Return [x, y] of the center of cell containing provided text 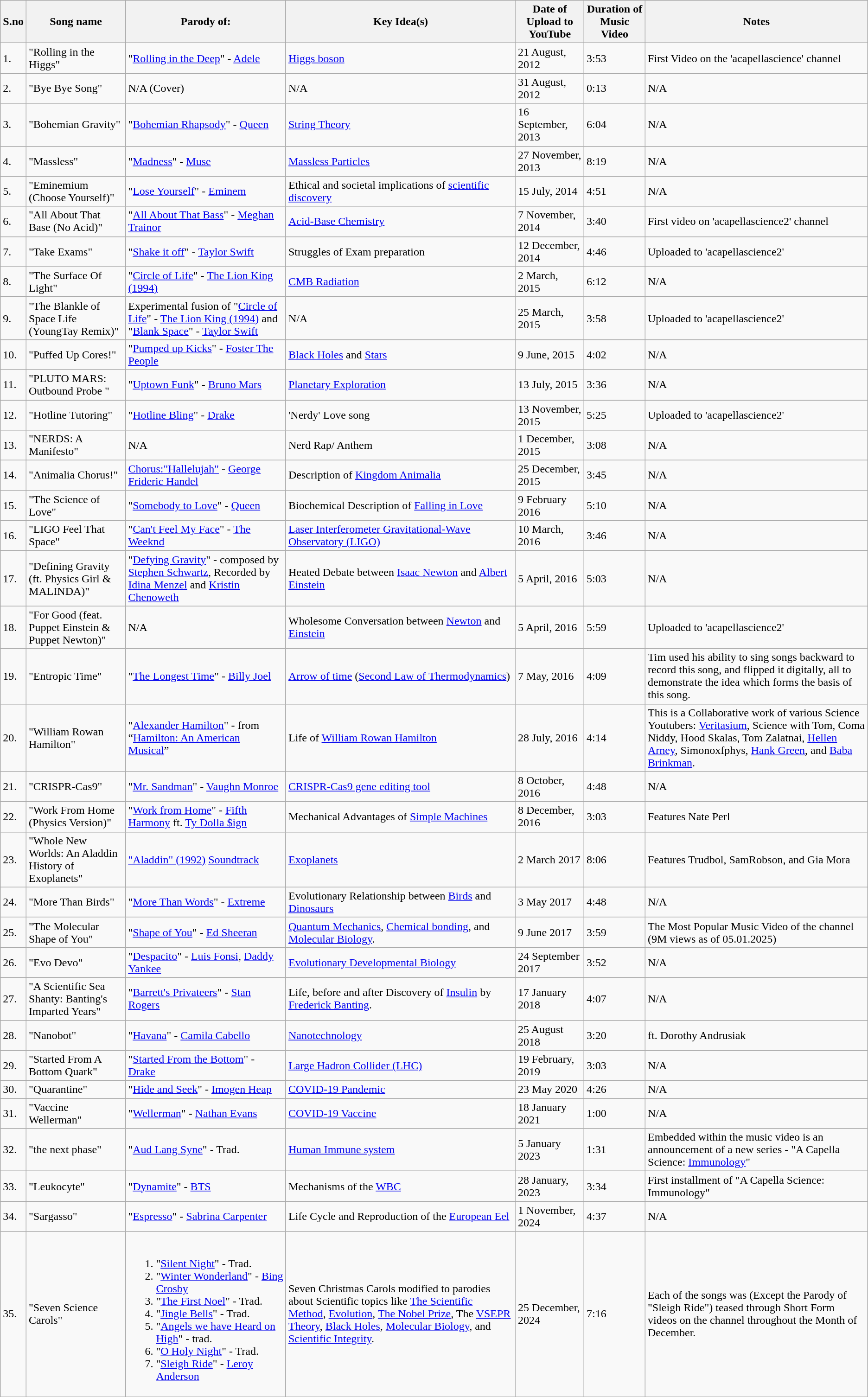
Exoplanets [401, 860]
"The Surface Of Light" [76, 282]
5:59 [615, 627]
First Video on the 'acapellascience' channel [757, 58]
5:25 [615, 415]
32. [13, 1150]
"Mr. Sandman" - Vaughn Monroe [206, 786]
"Shake it off" - Taylor Swift [206, 251]
13 November, 2015 [550, 415]
5:03 [615, 579]
24 September 2017 [550, 963]
Nerd Rap/ Anthem [401, 445]
"Bye Bye Song" [76, 88]
Mechanisms of the WBC [401, 1186]
25 March, 2015 [550, 318]
"Circle of Life" - The Lion King (1994) [206, 282]
Struggles of Exam preparation [401, 251]
17 January 2018 [550, 999]
24. [13, 902]
"Aud Lang Syne" - Trad. [206, 1150]
34. [13, 1217]
Song name [76, 22]
9 June 2017 [550, 932]
"Work From Home (Physics Version)" [76, 817]
11. [13, 385]
Features Trudbol, SamRobson, and Gia Mora [757, 860]
8 December, 2016 [550, 817]
3:58 [615, 318]
Laser Interferometer Gravitational-Wave Observatory (LIGO) [401, 536]
2 March, 2015 [550, 282]
Quantum Mechanics, Chemical bonding, and Molecular Biology. [401, 932]
N/A (Cover) [206, 88]
4:02 [615, 354]
28 July, 2016 [550, 738]
Each of the songs was (Except the Parody of "Sleigh Ride") teased through Short Form videos on the channel throughout the Month of December. [757, 1314]
21 August, 2012 [550, 58]
2. [13, 88]
5:10 [615, 505]
6. [13, 222]
1 November, 2024 [550, 1217]
15 July, 2014 [550, 191]
Experimental fusion of "Circle of Life" - The Lion King (1994) and "Blank Space" - Taylor Swift [206, 318]
12. [13, 415]
"Massless" [76, 161]
"Puffed Up Cores!" [76, 354]
Biochemical Description of Falling in Love [401, 505]
"Uptown Funk" - Bruno Mars [206, 385]
"Somebody to Love" - Queen [206, 505]
3:52 [615, 963]
33. [13, 1186]
6:04 [615, 125]
1. [13, 58]
9 June, 2015 [550, 354]
"Defying Gravity" - composed by Stephen Schwartz, Recorded by Idina Menzel and Kristin Chenoweth [206, 579]
"Despacito" - Luis Fonsi, Daddy Yankee [206, 963]
"Whole New Worlds: An Aladdin History of Exoplanets" [76, 860]
Mechanical Advantages of Simple Machines [401, 817]
"Dynamite" - BTS [206, 1186]
"All About That Bass" - Meghan Trainor [206, 222]
"Work from Home" - Fifth Harmony ft. Ty Dolla $ign [206, 817]
S.no [13, 22]
Planetary Exploration [401, 385]
26. [13, 963]
4:14 [615, 738]
"For Good (feat. Puppet Einstein & Puppet Newton)" [76, 627]
17. [13, 579]
"Evo Devo" [76, 963]
"Espresso" - Sabrina Carpenter [206, 1217]
18 January 2021 [550, 1114]
4:26 [615, 1090]
"The Blankle of Space Life (YoungTay Remix)" [76, 318]
10 March, 2016 [550, 536]
Evolutionary Developmental Biology [401, 963]
23. [13, 860]
"the next phase" [76, 1150]
"The Molecular Shape of You" [76, 932]
Duration of Music Video [615, 22]
9. [13, 318]
First installment of "A Capella Science: Immunology" [757, 1186]
1:00 [615, 1114]
19. [13, 676]
Embedded within the music video is an announcement of a new series - "A Capella Science: Immunology" [757, 1150]
"CRISPR-Cas9" [76, 786]
27 November, 2013 [550, 161]
"Rolling in the Deep" - Adele [206, 58]
"Barrett's Privateers" - Stan Rogers [206, 999]
"LIGO Feel That Space" [76, 536]
16. [13, 536]
"More Than Words" - Extreme [206, 902]
Date of Upload to YouTube [550, 22]
"Quarantine" [76, 1090]
4. [13, 161]
"Havana" - Camila Cabello [206, 1035]
31. [13, 1114]
Life of William Rowan Hamilton [401, 738]
1 December, 2015 [550, 445]
"All About That Base (No Acid)" [76, 222]
Chorus:"Hallelujah" - George Frideric Handel [206, 476]
Evolutionary Relationship between Birds and Dinosaurs [401, 902]
First video on 'acapellascience2' channel [757, 222]
6:12 [615, 282]
"Started From A Bottom Quark" [76, 1065]
13 July, 2015 [550, 385]
7:16 [615, 1314]
14. [13, 476]
Nanotechnology [401, 1035]
"Bohemian Gravity" [76, 125]
0:13 [615, 88]
CMB Radiation [401, 282]
4:37 [615, 1217]
"Leukocyte" [76, 1186]
Arrow of time (Second Law of Thermodynamics) [401, 676]
16 September, 2013 [550, 125]
"Lose Yourself" - Eminem [206, 191]
30. [13, 1090]
2 March 2017 [550, 860]
3 May 2017 [550, 902]
21. [13, 786]
"Rolling in the Higgs" [76, 58]
8:06 [615, 860]
12 December, 2014 [550, 251]
"Animalia Chorus!" [76, 476]
Higgs boson [401, 58]
5 January 2023 [550, 1150]
Ethical and societal implications of scientific discovery [401, 191]
4:07 [615, 999]
"Pumped up Kicks" - Foster The People [206, 354]
"The Longest Time" - Billy Joel [206, 676]
"Seven Science Carols" [76, 1314]
"Take Exams" [76, 251]
7. [13, 251]
Notes [757, 22]
13. [13, 445]
"Alexander Hamilton" - from “Hamilton: An American Musical” [206, 738]
"The Science of Love" [76, 505]
Key Idea(s) [401, 22]
28. [13, 1035]
CRISPR-Cas9 gene editing tool [401, 786]
"PLUTO MARS: Outbound Probe " [76, 385]
5. [13, 191]
Massless Particles [401, 161]
"Eminemium (Choose Yourself)" [76, 191]
3:08 [615, 445]
Human Immune system [401, 1150]
"A Scientific Sea Shanty: Banting's Imparted Years" [76, 999]
"Shape of You" - Ed Sheeran [206, 932]
29. [13, 1065]
'Nerdy' Love song [401, 415]
31 August, 2012 [550, 88]
3:53 [615, 58]
"Bohemian Rhapsody" - Queen [206, 125]
"William Rowan Hamilton" [76, 738]
Black Holes and Stars [401, 354]
COVID-19 Pandemic [401, 1090]
25 August 2018 [550, 1035]
3. [13, 125]
25 December, 2024 [550, 1314]
"Wellerman" - Nathan Evans [206, 1114]
"More Than Birds" [76, 902]
"Started From the Bottom" - Drake [206, 1065]
"Nanobot" [76, 1035]
ft. Dorothy Andrusiak [757, 1035]
"Madness" - Muse [206, 161]
"Defining Gravity (ft. Physics Girl & MALINDA)" [76, 579]
"NERDS: A Manifesto" [76, 445]
Wholesome Conversation between Newton and Einstein [401, 627]
3:20 [615, 1035]
3:40 [615, 222]
7 November, 2014 [550, 222]
"Aladdin" (1992) Soundtrack [206, 860]
28 January, 2023 [550, 1186]
27. [13, 999]
"Hide and Seek" - Imogen Heap [206, 1090]
Heated Debate between Isaac Newton and Albert Einstein [401, 579]
"Vaccine Wellerman" [76, 1114]
Description of Kingdom Animalia [401, 476]
9 February 2016 [550, 505]
4:46 [615, 251]
22. [13, 817]
String Theory [401, 125]
Acid-Base Chemistry [401, 222]
8. [13, 282]
"Can't Feel My Face" - The Weeknd [206, 536]
Features Nate Perl [757, 817]
8 October, 2016 [550, 786]
Life, before and after Discovery of Insulin by Frederick Banting. [401, 999]
20. [13, 738]
4:09 [615, 676]
Life Cycle and Reproduction of the European Eel [401, 1217]
8:19 [615, 161]
"Entropic Time" [76, 676]
35. [13, 1314]
4:51 [615, 191]
10. [13, 354]
COVID-19 Vaccine [401, 1114]
"Hotline Tutoring" [76, 415]
3:34 [615, 1186]
25 December, 2015 [550, 476]
7 May, 2016 [550, 676]
18. [13, 627]
3:59 [615, 932]
"Hotline Bling" - Drake [206, 415]
"Sargasso" [76, 1217]
25. [13, 932]
19 February, 2019 [550, 1065]
3:45 [615, 476]
23 May 2020 [550, 1090]
3:36 [615, 385]
Large Hadron Collider (LHC) [401, 1065]
15. [13, 505]
Parody of: [206, 22]
The Most Popular Music Video of the channel (9M views as of 05.01.2025) [757, 932]
3:46 [615, 536]
1:31 [615, 1150]
